Provide the [x, y] coordinate of the cell's center where the given text is located.  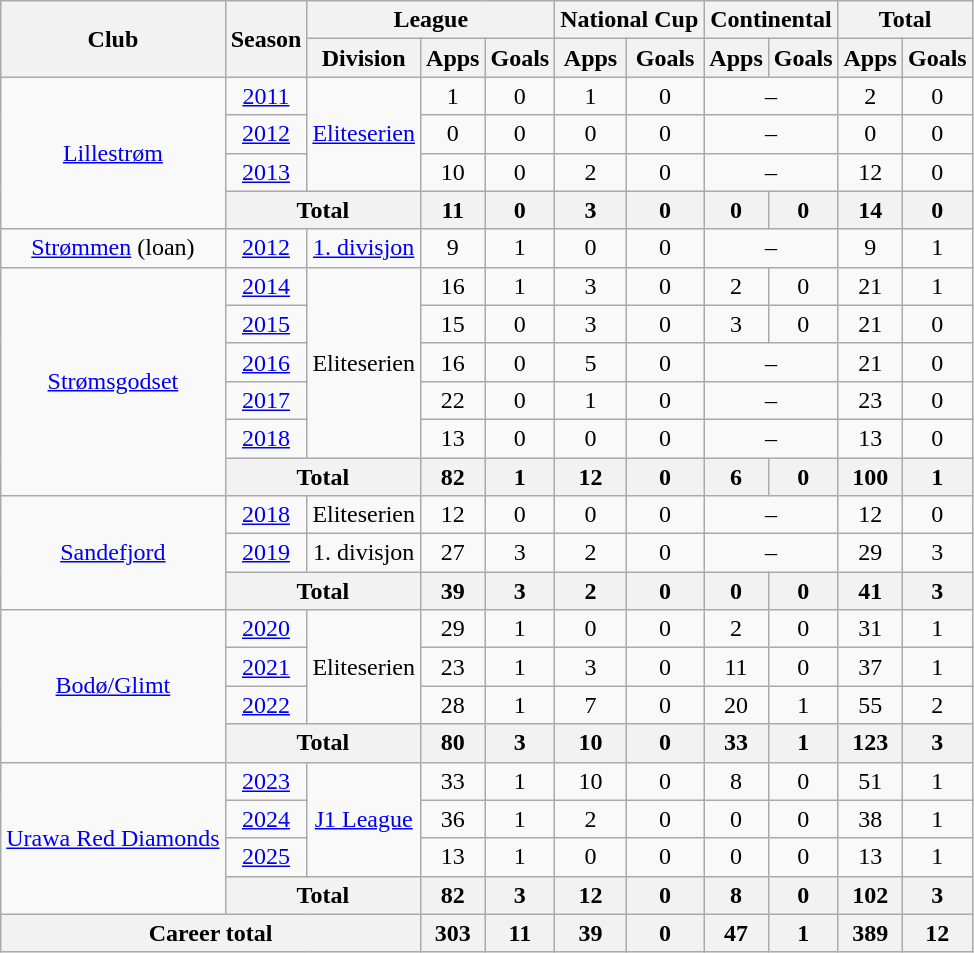
20 [736, 705]
14 [870, 210]
2025 [266, 857]
38 [870, 819]
37 [870, 667]
55 [870, 705]
2015 [266, 324]
League [431, 20]
2013 [266, 172]
J1 League [364, 819]
80 [453, 743]
7 [591, 705]
41 [870, 591]
2014 [266, 286]
2020 [266, 629]
47 [736, 933]
27 [453, 553]
2023 [266, 781]
Season [266, 39]
National Cup [630, 20]
2016 [266, 362]
2024 [266, 819]
102 [870, 895]
Career total [211, 933]
Bodø/Glimt [113, 686]
Division [364, 58]
100 [870, 477]
389 [870, 933]
Sandefjord [113, 553]
2022 [266, 705]
22 [453, 400]
Lillestrøm [113, 153]
Strømmen (loan) [113, 248]
123 [870, 743]
31 [870, 629]
303 [453, 933]
Urawa Red Diamonds [113, 838]
Club [113, 39]
15 [453, 324]
2019 [266, 553]
28 [453, 705]
51 [870, 781]
2021 [266, 667]
36 [453, 819]
2011 [266, 96]
Strømsgodset [113, 381]
6 [736, 477]
2017 [266, 400]
5 [591, 362]
Continental [771, 20]
